Search for the cell housing the specified text and yield its (X, Y) center coordinate. 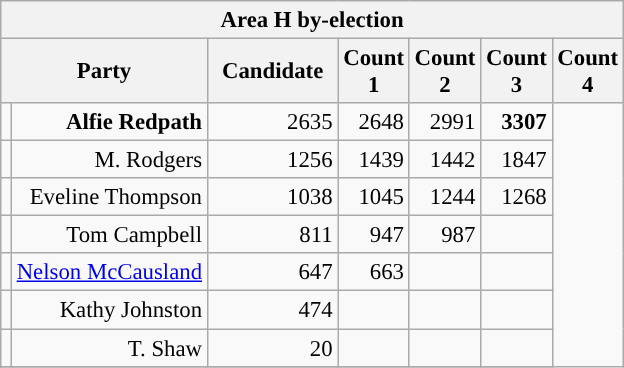
1442 (444, 160)
1268 (516, 197)
Party (104, 72)
Count 1 (374, 72)
20 (272, 348)
T. Shaw (109, 348)
Count 3 (516, 72)
1439 (374, 160)
Kathy Johnston (109, 310)
1244 (444, 197)
647 (272, 273)
1847 (516, 160)
474 (272, 310)
811 (272, 235)
2635 (272, 122)
Nelson McCausland (109, 273)
1045 (374, 197)
Area H by-election (312, 20)
Tom Campbell (109, 235)
M. Rodgers (109, 160)
2991 (444, 122)
3307 (516, 122)
987 (444, 235)
947 (374, 235)
Count 4 (588, 72)
1038 (272, 197)
Candidate (272, 72)
Eveline Thompson (109, 197)
Alfie Redpath (109, 122)
Count 2 (444, 72)
663 (374, 273)
2648 (374, 122)
1256 (272, 160)
